Determine the (x, y) coordinate at the center of the cell enclosing the given text.  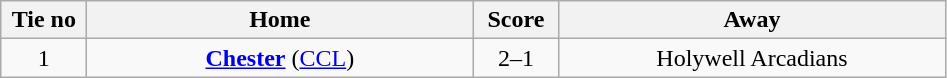
Away (752, 20)
Chester (CCL) (280, 58)
Tie no (44, 20)
2–1 (516, 58)
Holywell Arcadians (752, 58)
Home (280, 20)
1 (44, 58)
Score (516, 20)
